Extract the [x, y] coordinate from the center of the cell holding the provided text.  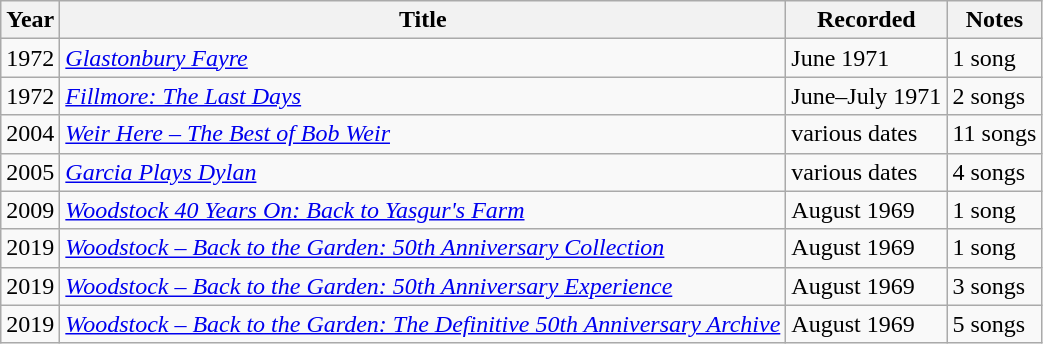
2 songs [994, 96]
June–July 1971 [866, 96]
Recorded [866, 20]
Year [30, 20]
Glastonbury Fayre [423, 58]
11 songs [994, 134]
2004 [30, 134]
Woodstock – Back to the Garden: The Definitive 50th Anniversary Archive [423, 324]
June 1971 [866, 58]
Woodstock – Back to the Garden: 50th Anniversary Collection [423, 248]
Weir Here – The Best of Bob Weir [423, 134]
Fillmore: The Last Days [423, 96]
Notes [994, 20]
3 songs [994, 286]
Title [423, 20]
4 songs [994, 172]
Woodstock – Back to the Garden: 50th Anniversary Experience [423, 286]
Woodstock 40 Years On: Back to Yasgur's Farm [423, 210]
5 songs [994, 324]
2009 [30, 210]
Garcia Plays Dylan [423, 172]
2005 [30, 172]
